Extract the (x, y) coordinate from the center of the cell holding the provided text.  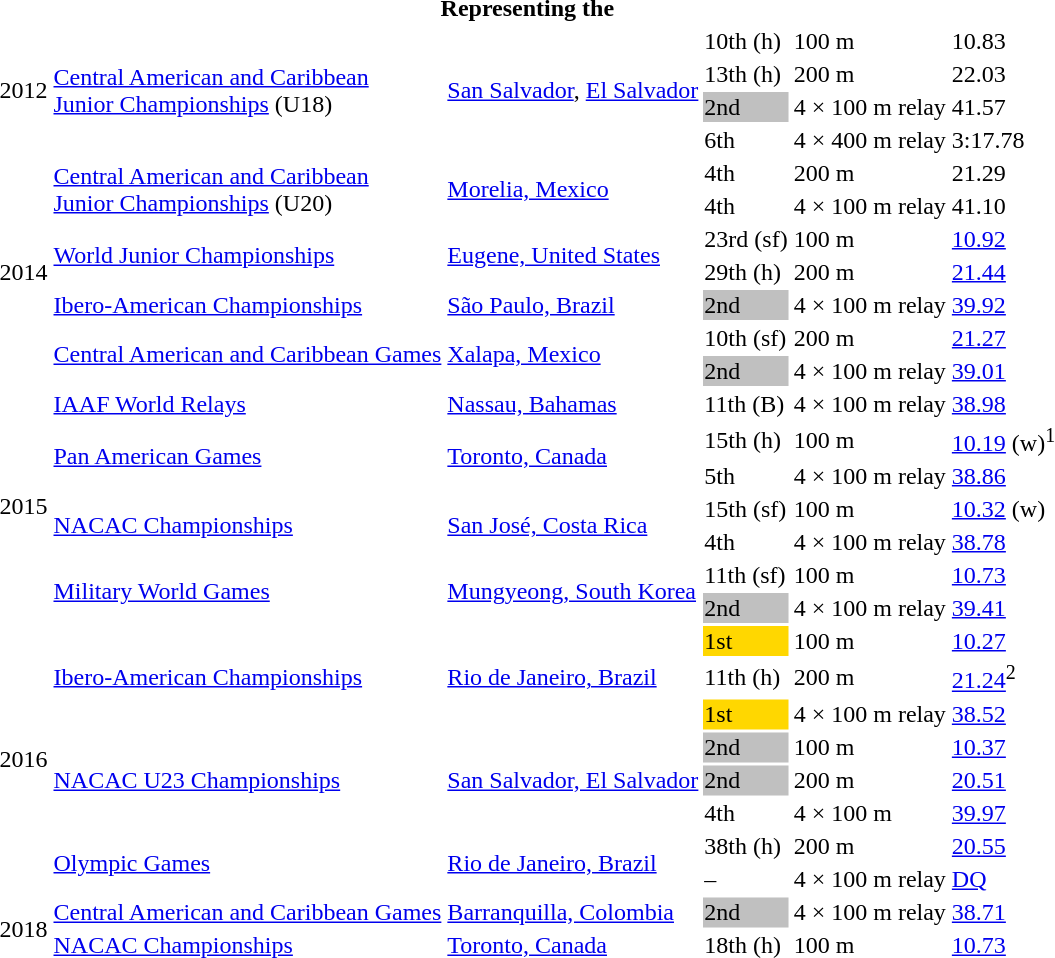
San José, Costa Rica (573, 526)
11th (B) (746, 404)
Eugene, United States (573, 256)
4 × 100 m (870, 813)
13th (h) (746, 74)
Military World Games (248, 592)
6th (746, 140)
29th (h) (746, 272)
Morelia, Mexico (573, 190)
São Paulo, Brazil (573, 305)
NACAC U23 Championships (248, 780)
Mungyeong, South Korea (573, 592)
Toronto, Canada (573, 456)
15th (sf) (746, 509)
38th (h) (746, 846)
Central American and CaribbeanJunior Championships (U20) (248, 190)
11th (h) (746, 677)
Olympic Games (248, 862)
4 × 400 m relay (870, 140)
World Junior Championships (248, 256)
– (746, 879)
Xalapa, Mexico (573, 354)
10th (h) (746, 41)
IAAF World Relays (248, 404)
11th (sf) (746, 575)
Pan American Games (248, 456)
10th (sf) (746, 338)
15th (h) (746, 440)
Central American and CaribbeanJunior Championships (U18) (248, 90)
NACAC Championships (248, 526)
Nassau, Bahamas (573, 404)
Barranquilla, Colombia (573, 912)
23rd (sf) (746, 239)
5th (746, 476)
